Output the [X, Y] coordinate of the center of the cell containing the given text.  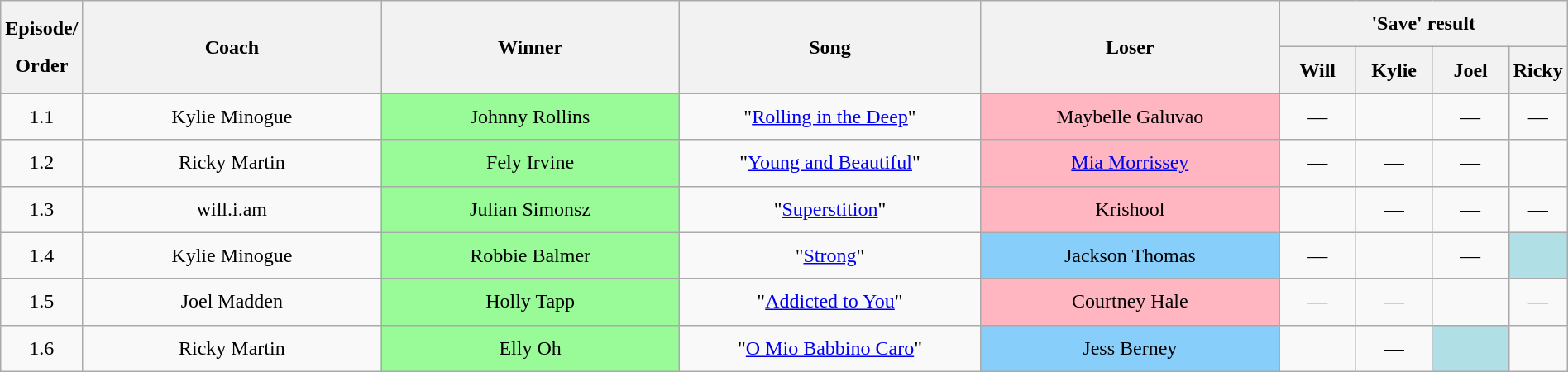
Will [1317, 70]
Mia Morrissey [1131, 163]
1.2 [41, 163]
Elly Oh [531, 348]
Courtney Hale [1131, 302]
Robbie Balmer [531, 255]
Joel Madden [232, 302]
will.i.am [232, 209]
Song [829, 47]
Coach [232, 47]
Winner [531, 47]
Holly Tapp [531, 302]
Episode/Order [41, 47]
"Young and Beautiful" [829, 163]
'Save' result [1423, 24]
Ricky [1538, 70]
"Addicted to You" [829, 302]
"Superstition" [829, 209]
Maybelle Galuvao [1131, 117]
"O Mio Babbino Caro" [829, 348]
1.4 [41, 255]
Johnny Rollins [531, 117]
1.5 [41, 302]
"Rolling in the Deep" [829, 117]
"Strong" [829, 255]
Kylie [1394, 70]
Jackson Thomas [1131, 255]
Fely Irvine [531, 163]
1.1 [41, 117]
Julian Simonsz [531, 209]
Krishool [1131, 209]
Jess Berney [1131, 348]
Loser [1131, 47]
1.3 [41, 209]
Joel [1470, 70]
1.6 [41, 348]
